Pinpoint the cell where the given text exists, returning its [X, Y] midpoint coordinate. 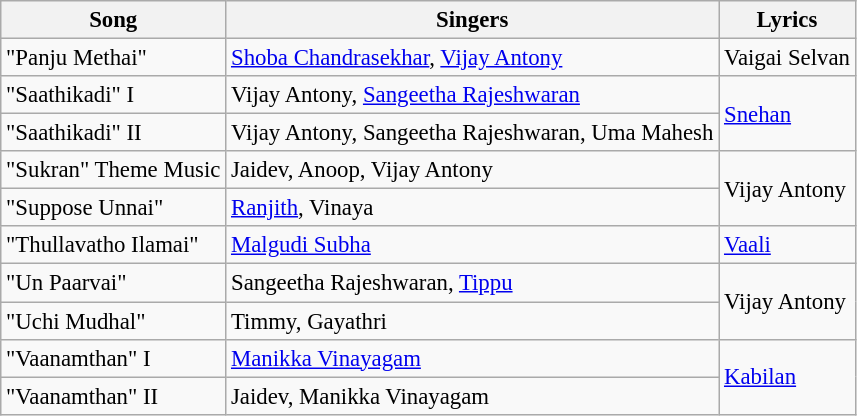
"Saathikadi" II [114, 133]
Vaali [787, 245]
Singers [472, 20]
"Uchi Mudhal" [114, 321]
Sangeetha Rajeshwaran, Tippu [472, 283]
Jaidev, Anoop, Vijay Antony [472, 170]
Snehan [787, 114]
Manikka Vinayagam [472, 358]
Kabilan [787, 376]
"Suppose Unnai" [114, 208]
Ranjith, Vinaya [472, 208]
"Vaanamthan" I [114, 358]
"Vaanamthan" II [114, 396]
"Sukran" Theme Music [114, 170]
Shoba Chandrasekhar, Vijay Antony [472, 58]
Song [114, 20]
Malgudi Subha [472, 245]
Vaigai Selvan [787, 58]
"Un Paarvai" [114, 283]
"Saathikadi" I [114, 95]
Jaidev, Manikka Vinayagam [472, 396]
"Panju Methai" [114, 58]
"Thullavatho Ilamai" [114, 245]
Timmy, Gayathri [472, 321]
Vijay Antony, Sangeetha Rajeshwaran, Uma Mahesh [472, 133]
Vijay Antony, Sangeetha Rajeshwaran [472, 95]
Lyrics [787, 20]
